Detect which cell encompasses the target text, then output its (X, Y) center coordinate. 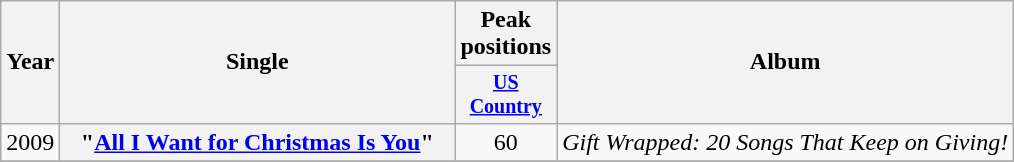
"All I Want for Christmas Is You" (258, 142)
US Country (506, 94)
Peak positions (506, 34)
2009 (30, 142)
Year (30, 62)
Single (258, 62)
Gift Wrapped: 20 Songs That Keep on Giving! (786, 142)
60 (506, 142)
Album (786, 62)
